Return the [x, y] coordinate for the center point of the cell that contains the specified text.  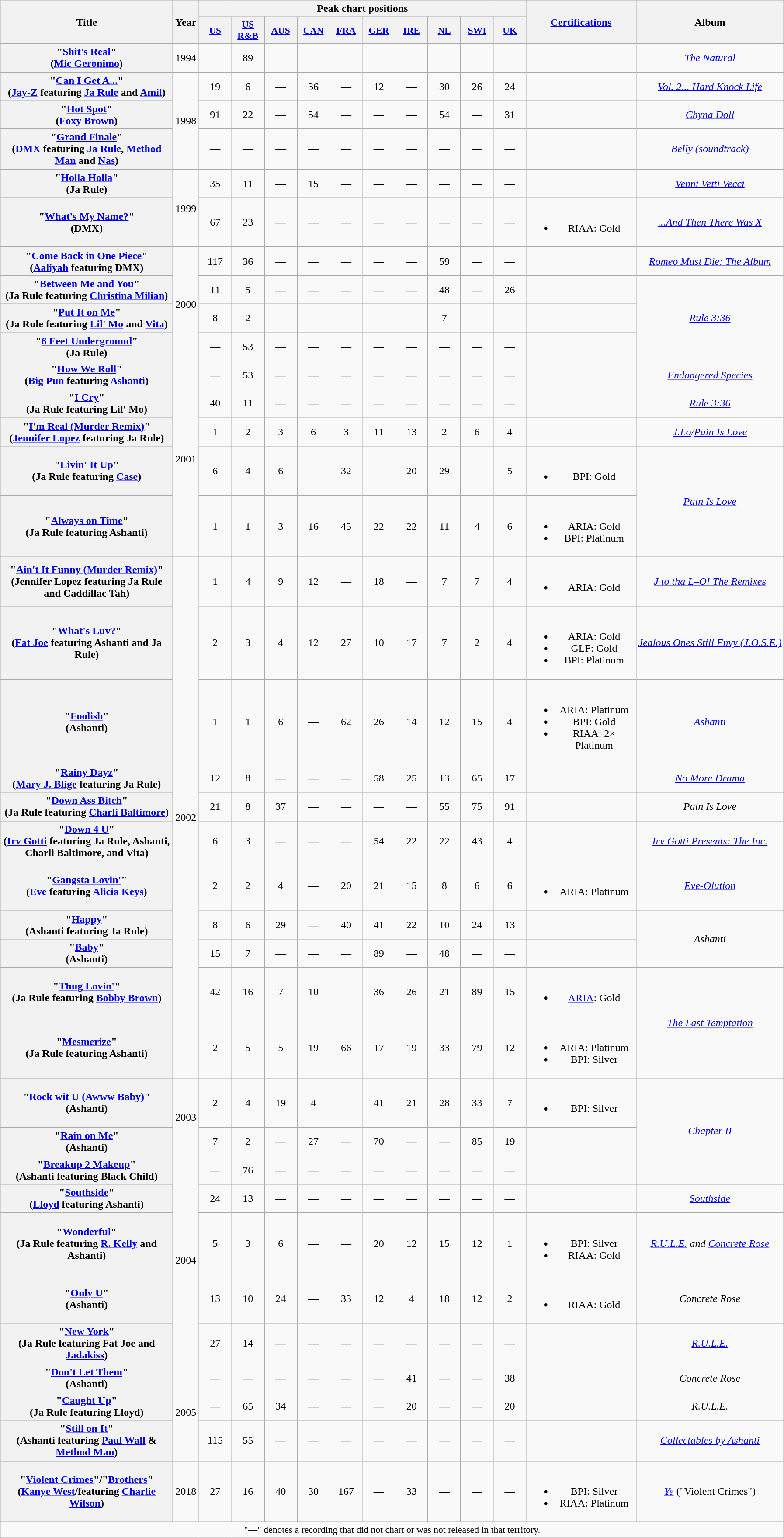
62 [346, 722]
ARIA: GoldGLF: GoldBPI: Platinum [581, 642]
"Gangsta Lovin'"(Eve featuring Alicia Keys) [87, 885]
34 [281, 1406]
The Last Temptation [710, 1023]
...And Then There Was X [710, 222]
J to tha L–O! The Remixes [710, 581]
23 [248, 222]
"Rainy Dayz"(Mary J. Blige featuring Ja Rule) [87, 778]
UK [510, 31]
R.U.L.E. and Concrete Rose [710, 1243]
ARIA: PlatinumBPI: Silver [581, 1047]
42 [215, 992]
2001 [186, 459]
AUS [281, 31]
Vol. 2... Hard Knock Life [710, 87]
38 [510, 1378]
Irv Gotti Presents: The Inc. [710, 841]
58 [378, 778]
BPI: Silver [581, 1103]
"6 Feet Underground"(Ja Rule) [87, 346]
Collectables by Ashanti [710, 1441]
"New York"(Ja Rule featuring Fat Joe and Jadakiss) [87, 1344]
"What's Luv?"(Fat Joe featuring Ashanti and Ja Rule) [87, 642]
"Rain on Me"(Ashanti) [87, 1142]
Jealous Ones Still Envy (J.O.S.E.) [710, 642]
"Foolish"(Ashanti) [87, 722]
"Baby"(Ashanti) [87, 953]
2000 [186, 304]
IRE [412, 31]
32 [346, 471]
"—" denotes a recording that did not chart or was not released in that territory. [392, 1530]
"Caught Up"(Ja Rule featuring Lloyd) [87, 1406]
"Can I Get A..."(Jay-Z featuring Ja Rule and Amil) [87, 87]
ARIA: GoldBPI: Platinum [581, 526]
"I Cry"(Ja Rule featuring Lil' Mo) [87, 404]
"Holla Holla"(Ja Rule) [87, 184]
"Mesmerize"(Ja Rule featuring Ashanti) [87, 1047]
"Rock wit U (Awww Baby)"(Ashanti) [87, 1103]
J.Lo/Pain Is Love [710, 432]
"Livin' It Up"(Ja Rule featuring Case) [87, 471]
31 [510, 115]
Year [186, 22]
"Come Back in One Piece"(Aaliyah featuring DMX) [87, 261]
"How We Roll"(Big Pun featuring Ashanti) [87, 375]
Romeo Must Die: The Album [710, 261]
"Always on Time"(Ja Rule featuring Ashanti) [87, 526]
Southside [710, 1198]
BPI: Gold [581, 471]
Venni Vetti Vecci [710, 184]
79 [477, 1047]
Endangered Species [710, 375]
US [215, 31]
1999 [186, 208]
Title [87, 22]
Chapter II [710, 1131]
Peak chart positions [363, 9]
43 [477, 841]
Album [710, 22]
2005 [186, 1412]
167 [346, 1491]
BPI: SilverRIAA: Platinum [581, 1491]
US R&B [248, 31]
"Hot Spot"(Foxy Brown) [87, 115]
"Don't Let Them"(Ashanti) [87, 1378]
"Shit's Real"(Mic Geronimo) [87, 58]
GER [378, 31]
The Natural [710, 58]
No More Drama [710, 778]
117 [215, 261]
70 [378, 1142]
37 [281, 807]
85 [477, 1142]
Ye ("Violent Crimes") [710, 1491]
25 [412, 778]
"Down Ass Bitch"(Ja Rule featuring Charli Baltimore) [87, 807]
"Happy"(Ashanti featuring Ja Rule) [87, 925]
"Down 4 U"(Irv Gotti featuring Ja Rule, Ashanti, Charli Baltimore, and Vita) [87, 841]
1998 [186, 121]
1994 [186, 58]
"What's My Name?"(DMX) [87, 222]
Belly (soundtrack) [710, 149]
75 [477, 807]
35 [215, 184]
"Grand Finale"(DMX featuring Ja Rule, Method Man and Nas) [87, 149]
"Southside"(Lloyd featuring Ashanti) [87, 1198]
Chyna Doll [710, 115]
2003 [186, 1117]
45 [346, 526]
NL [444, 31]
Certifications [581, 22]
"Wonderful"(Ja Rule featuring R. Kelly and Ashanti) [87, 1243]
"I'm Real (Murder Remix)"(Jennifer Lopez featuring Ja Rule) [87, 432]
FRA [346, 31]
Eve-Olution [710, 885]
59 [444, 261]
"Between Me and You"(Ja Rule featuring Christina Milian) [87, 289]
ARIA: Platinum [581, 885]
9 [281, 581]
BPI: SilverRIAA: Gold [581, 1243]
28 [444, 1103]
"Still on It"(Ashanti featuring Paul Wall & Method Man) [87, 1441]
"Breakup 2 Makeup"(Ashanti featuring Black Child) [87, 1170]
"Ain't It Funny (Murder Remix)"(Jennifer Lopez featuring Ja Rule and Caddillac Tah) [87, 581]
"Violent Crimes"/"Brothers"(Kanye West/featuring Charlie Wilson) [87, 1491]
"Only U"(Ashanti) [87, 1299]
2018 [186, 1491]
SWI [477, 31]
76 [248, 1170]
CAN [314, 31]
2004 [186, 1260]
"Thug Lovin'"(Ja Rule featuring Bobby Brown) [87, 992]
67 [215, 222]
66 [346, 1047]
ARIA: PlatinumBPI: GoldRIAA: 2× Platinum [581, 722]
"Put It on Me"(Ja Rule featuring Lil' Mo and Vita) [87, 318]
115 [215, 1441]
2002 [186, 817]
